Locate the cell with the specified text and output its [X, Y] center coordinate. 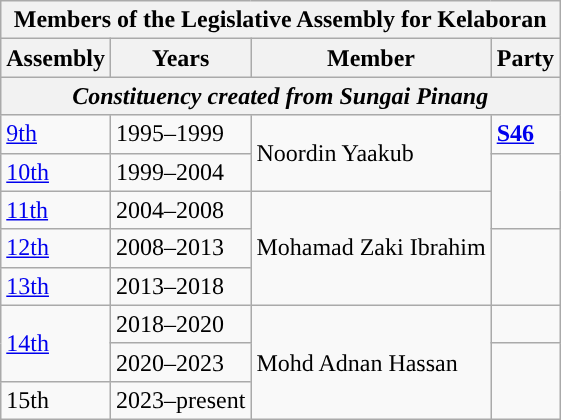
Years [180, 58]
S46 [525, 134]
11th [56, 210]
12th [56, 248]
2013–2018 [180, 286]
2023–present [180, 400]
Constituency created from Sungai Pinang [280, 96]
15th [56, 400]
13th [56, 286]
1999–2004 [180, 172]
14th [56, 343]
9th [56, 134]
2008–2013 [180, 248]
Members of the Legislative Assembly for Kelaboran [280, 20]
2020–2023 [180, 362]
1995–1999 [180, 134]
Party [525, 58]
Mohamad Zaki Ibrahim [371, 248]
Noordin Yaakub [371, 153]
Mohd Adnan Hassan [371, 362]
2018–2020 [180, 324]
Assembly [56, 58]
10th [56, 172]
Member [371, 58]
2004–2008 [180, 210]
